Extract the [x, y] coordinate from the center of the cell holding the provided text.  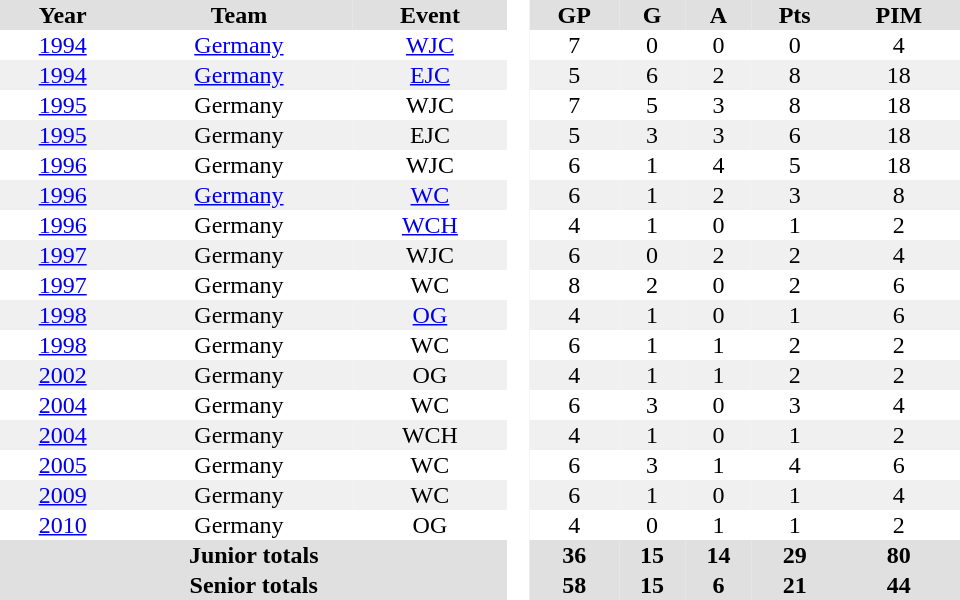
Event [430, 15]
21 [795, 585]
14 [718, 555]
2010 [62, 525]
44 [899, 585]
58 [574, 585]
A [718, 15]
Team [238, 15]
2002 [62, 375]
36 [574, 555]
2005 [62, 465]
Junior totals [254, 555]
GP [574, 15]
29 [795, 555]
G [652, 15]
2009 [62, 495]
80 [899, 555]
Senior totals [254, 585]
Pts [795, 15]
PIM [899, 15]
Year [62, 15]
